Capture the cell that displays the provided text and extract its [X, Y] central coordinate. 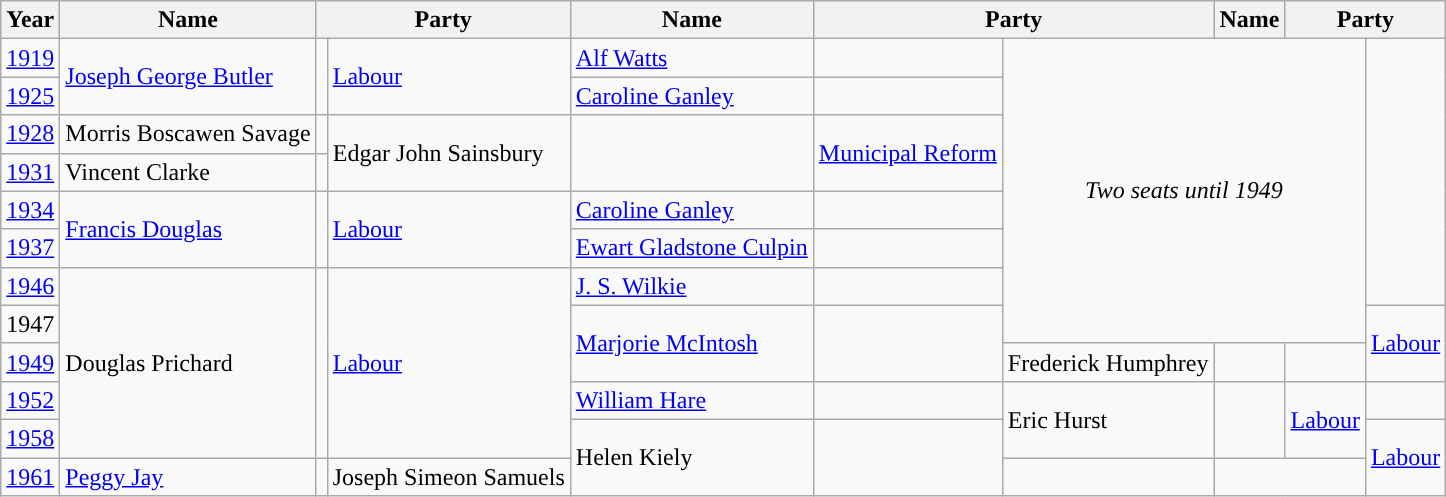
1931 [30, 172]
Ewart Gladstone Culpin [692, 248]
Vincent Clarke [188, 172]
1937 [30, 248]
Year [30, 20]
Edgar John Sainsbury [448, 153]
1958 [30, 438]
Two seats until 1949 [1184, 191]
Helen Kiely [692, 457]
Joseph George Butler [188, 77]
William Hare [692, 400]
Frederick Humphrey [1108, 362]
1928 [30, 134]
1919 [30, 58]
Eric Hurst [1108, 419]
1925 [30, 96]
1949 [30, 362]
1947 [30, 324]
J. S. Wilkie [692, 286]
Municipal Reform [908, 153]
Morris Boscawen Savage [188, 134]
1934 [30, 210]
Marjorie McIntosh [692, 343]
Joseph Simeon Samuels [448, 477]
1961 [30, 477]
Alf Watts [692, 58]
Francis Douglas [188, 229]
1952 [30, 400]
1946 [30, 286]
Peggy Jay [188, 477]
Douglas Prichard [188, 362]
